Detect which cell encompasses the target text, then output its [x, y] center coordinate. 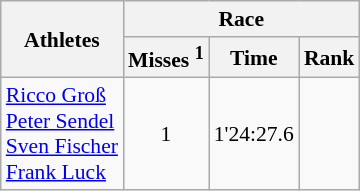
1'24:27.6 [254, 134]
1 [166, 134]
Athletes [62, 40]
Race [241, 19]
Rank [330, 58]
Misses 1 [166, 58]
Time [254, 58]
Ricco GroßPeter SendelSven FischerFrank Luck [62, 134]
